Return (x, y) of the center of cell containing provided text 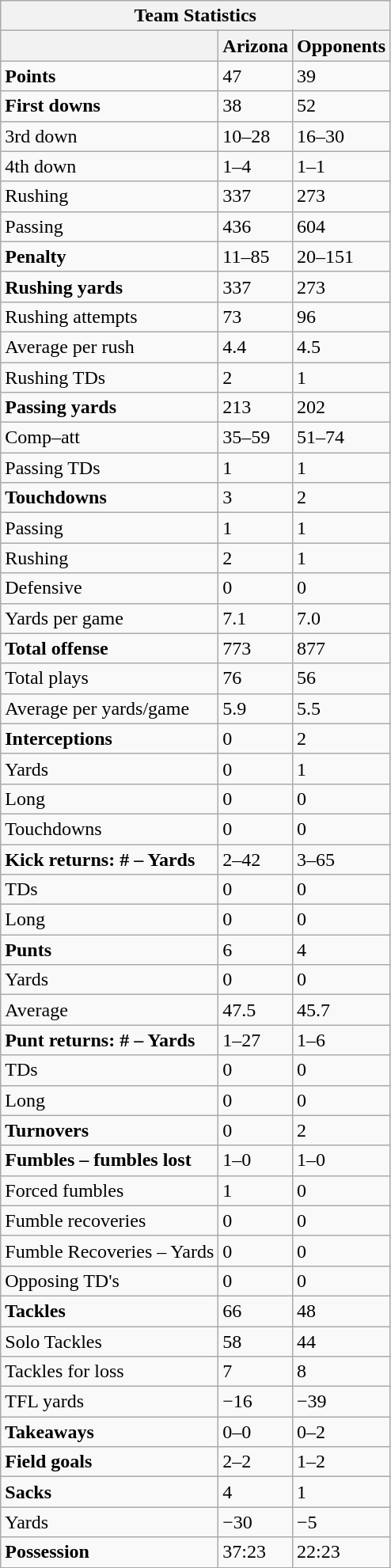
TFL yards (109, 1402)
11–85 (256, 256)
4.5 (342, 347)
Punts (109, 950)
Total plays (109, 678)
4th down (109, 166)
Rushing yards (109, 287)
Rushing TDs (109, 378)
Average per yards/game (109, 708)
−16 (256, 1402)
5.5 (342, 708)
16–30 (342, 136)
39 (342, 76)
7.0 (342, 618)
66 (256, 1311)
Takeaways (109, 1432)
4.4 (256, 347)
604 (342, 226)
Possession (109, 1552)
44 (342, 1342)
3 (256, 498)
773 (256, 648)
Forced fumbles (109, 1190)
Fumble recoveries (109, 1221)
3–65 (342, 859)
52 (342, 106)
7.1 (256, 618)
47 (256, 76)
Yards per game (109, 618)
Points (109, 76)
7 (256, 1372)
202 (342, 408)
37:23 (256, 1552)
Punt returns: # – Yards (109, 1040)
Tackles for loss (109, 1372)
56 (342, 678)
Solo Tackles (109, 1342)
Opponents (342, 46)
Penalty (109, 256)
Passing TDs (109, 468)
−39 (342, 1402)
Team Statistics (195, 16)
1–6 (342, 1040)
Fumbles – fumbles lost (109, 1160)
20–151 (342, 256)
35–59 (256, 438)
Average per rush (109, 347)
Average (109, 1010)
−5 (342, 1522)
22:23 (342, 1552)
2–2 (256, 1462)
Field goals (109, 1462)
Kick returns: # – Yards (109, 859)
38 (256, 106)
0–2 (342, 1432)
76 (256, 678)
73 (256, 317)
First downs (109, 106)
213 (256, 408)
1–1 (342, 166)
Tackles (109, 1311)
1–27 (256, 1040)
Total offense (109, 648)
Passing yards (109, 408)
10–28 (256, 136)
Interceptions (109, 738)
−30 (256, 1522)
45.7 (342, 1010)
Defensive (109, 588)
6 (256, 950)
Sacks (109, 1492)
Rushing attempts (109, 317)
58 (256, 1342)
Opposing TD's (109, 1281)
Fumble Recoveries – Yards (109, 1251)
48 (342, 1311)
5.9 (256, 708)
2–42 (256, 859)
47.5 (256, 1010)
0–0 (256, 1432)
436 (256, 226)
Turnovers (109, 1130)
1–2 (342, 1462)
1–4 (256, 166)
8 (342, 1372)
3rd down (109, 136)
Arizona (256, 46)
51–74 (342, 438)
96 (342, 317)
Comp–att (109, 438)
877 (342, 648)
